Extract the (X, Y) coordinate from the center of the cell holding the provided text.  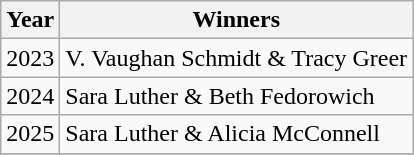
Winners (236, 20)
2025 (30, 134)
V. Vaughan Schmidt & Tracy Greer (236, 58)
2023 (30, 58)
2024 (30, 96)
Sara Luther & Beth Fedorowich (236, 96)
Year (30, 20)
Sara Luther & Alicia McConnell (236, 134)
